Pinpoint the cell where the given text exists, returning its (X, Y) midpoint coordinate. 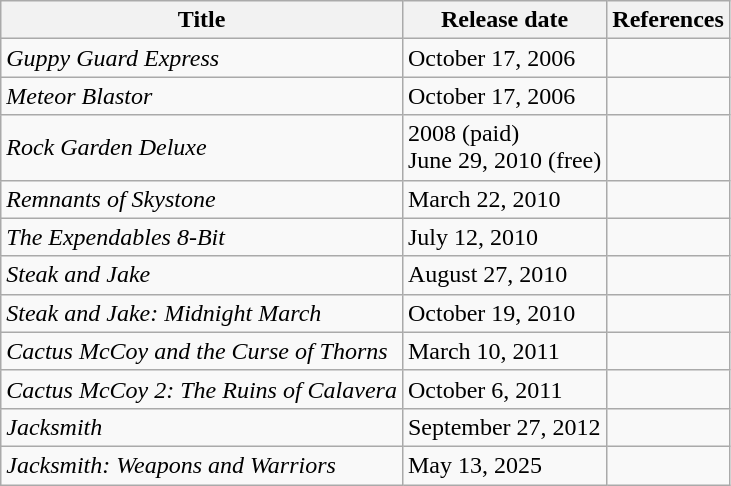
September 27, 2012 (504, 427)
Release date (504, 20)
Guppy Guard Express (202, 58)
Remnants of Skystone (202, 199)
Jacksmith (202, 427)
March 22, 2010 (504, 199)
Steak and Jake: Midnight March (202, 313)
March 10, 2011 (504, 351)
October 6, 2011 (504, 389)
October 19, 2010 (504, 313)
Meteor Blastor (202, 96)
August 27, 2010 (504, 275)
Steak and Jake (202, 275)
Cactus McCoy and the Curse of Thorns (202, 351)
May 13, 2025 (504, 465)
Cactus McCoy 2: The Ruins of Calavera (202, 389)
Title (202, 20)
2008 (paid)June 29, 2010 (free) (504, 148)
July 12, 2010 (504, 237)
The Expendables 8-Bit (202, 237)
Rock Garden Deluxe (202, 148)
Jacksmith: Weapons and Warriors (202, 465)
References (668, 20)
